Search for the cell housing the specified text and yield its [X, Y] center coordinate. 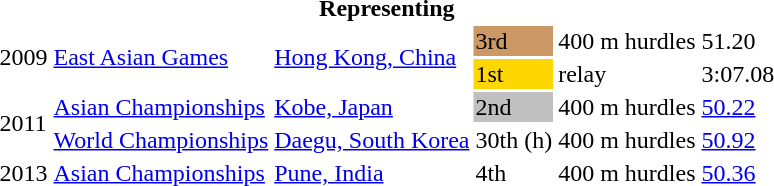
Hong Kong, China [372, 58]
East Asian Games [161, 58]
1st [514, 74]
Daegu, South Korea [372, 140]
30th (h) [514, 140]
2nd [514, 107]
World Championships [161, 140]
relay [627, 74]
3rd [514, 41]
Kobe, Japan [372, 107]
Asian Championships [161, 107]
